Locate the cell with the specified text and output its (X, Y) center coordinate. 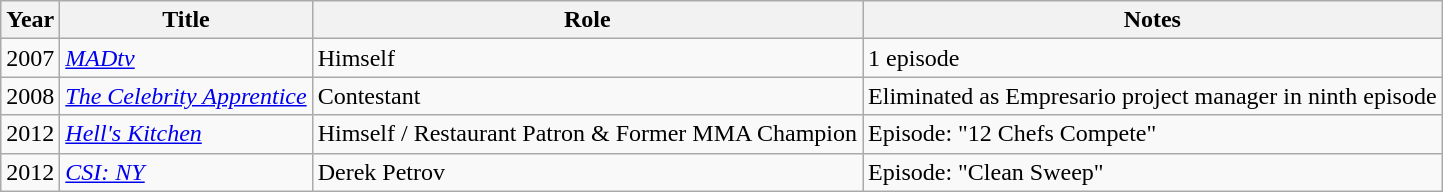
Contestant (587, 96)
2007 (30, 58)
1 episode (1153, 58)
Eliminated as Empresario project manager in ninth episode (1153, 96)
Year (30, 20)
Hell's Kitchen (186, 134)
2008 (30, 96)
Himself (587, 58)
Role (587, 20)
The Celebrity Apprentice (186, 96)
Himself / Restaurant Patron & Former MMA Champion (587, 134)
Episode: "12 Chefs Compete" (1153, 134)
Episode: "Clean Sweep" (1153, 172)
Notes (1153, 20)
Title (186, 20)
MADtv (186, 58)
CSI: NY (186, 172)
Derek Petrov (587, 172)
